Determine the [X, Y] coordinate at the center of the cell enclosing the given text.  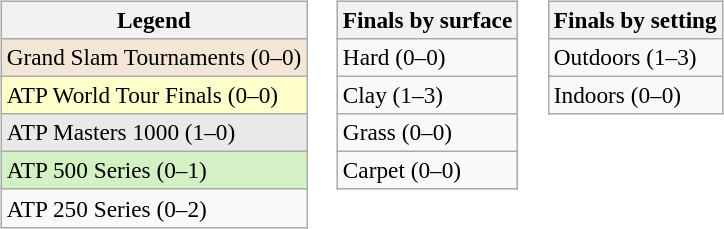
Hard (0–0) [427, 57]
Grand Slam Tournaments (0–0) [154, 57]
Indoors (0–0) [635, 95]
Clay (1–3) [427, 95]
Finals by setting [635, 20]
Carpet (0–0) [427, 171]
ATP 500 Series (0–1) [154, 171]
Legend [154, 20]
ATP 250 Series (0–2) [154, 208]
Finals by surface [427, 20]
ATP Masters 1000 (1–0) [154, 133]
ATP World Tour Finals (0–0) [154, 95]
Outdoors (1–3) [635, 57]
Grass (0–0) [427, 133]
